Return the [x, y] coordinate for the center point of the cell that contains the specified text.  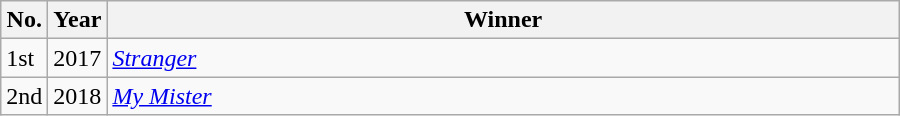
1st [24, 58]
2017 [78, 58]
2nd [24, 96]
My Mister [503, 96]
Winner [503, 20]
No. [24, 20]
2018 [78, 96]
Year [78, 20]
Stranger [503, 58]
